Output the (x, y) coordinate of the center of the cell containing the given text.  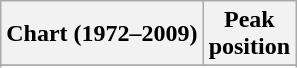
Peakposition (249, 34)
Chart (1972–2009) (102, 34)
